For the text-containing cell, return its midpoint in (X, Y) coordinate format. 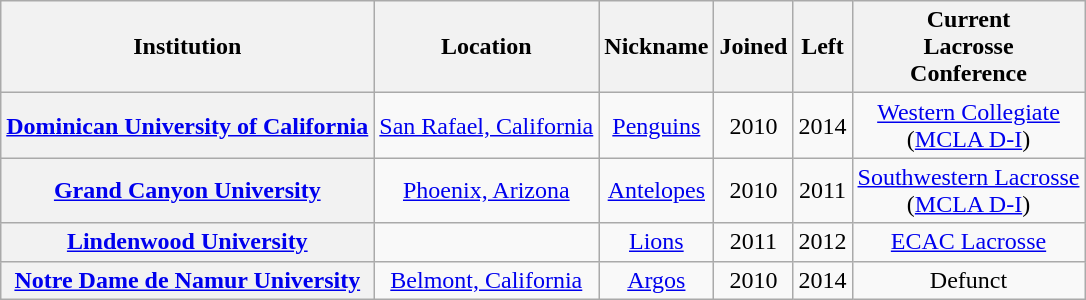
Lions (656, 242)
Notre Dame de Namur University (188, 280)
Nickname (656, 47)
CurrentLacrosseConference (968, 47)
Location (486, 47)
2012 (822, 242)
Defunct (968, 280)
San Rafael, California (486, 126)
Grand Canyon University (188, 190)
Antelopes (656, 190)
Belmont, California (486, 280)
Left (822, 47)
Dominican University of California (188, 126)
Lindenwood University (188, 242)
Argos (656, 280)
Institution (188, 47)
Western Collegiate(MCLA D-I) (968, 126)
Southwestern Lacrosse(MCLA D-I) (968, 190)
Joined (754, 47)
Phoenix, Arizona (486, 190)
Penguins (656, 126)
ECAC Lacrosse (968, 242)
